From the cell containing the given text, extract its center point as (X, Y) coordinate. 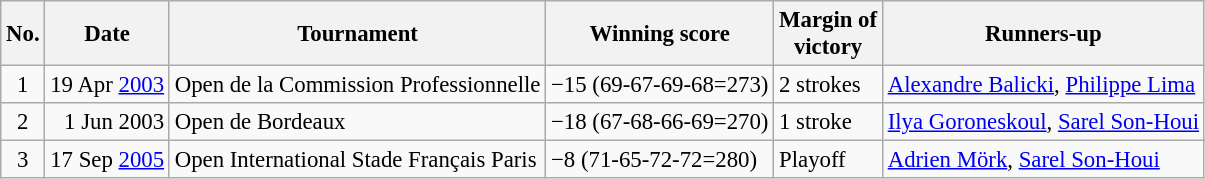
2 strokes (828, 85)
Date (107, 34)
1 Jun 2003 (107, 122)
19 Apr 2003 (107, 85)
17 Sep 2005 (107, 160)
1 stroke (828, 122)
Margin ofvictory (828, 34)
−8 (71-65-72-72=280) (660, 160)
Open de Bordeaux (357, 122)
Playoff (828, 160)
Tournament (357, 34)
Runners-up (1043, 34)
3 (23, 160)
1 (23, 85)
Alexandre Balicki, Philippe Lima (1043, 85)
2 (23, 122)
Open de la Commission Professionnelle (357, 85)
Adrien Mörk, Sarel Son-Houi (1043, 160)
Open International Stade Français Paris (357, 160)
Winning score (660, 34)
−15 (69-67-69-68=273) (660, 85)
Ilya Goroneskoul, Sarel Son-Houi (1043, 122)
No. (23, 34)
−18 (67-68-66-69=270) (660, 122)
